Find where the given text appears and provide that cell's center as (X, Y) coordinate. 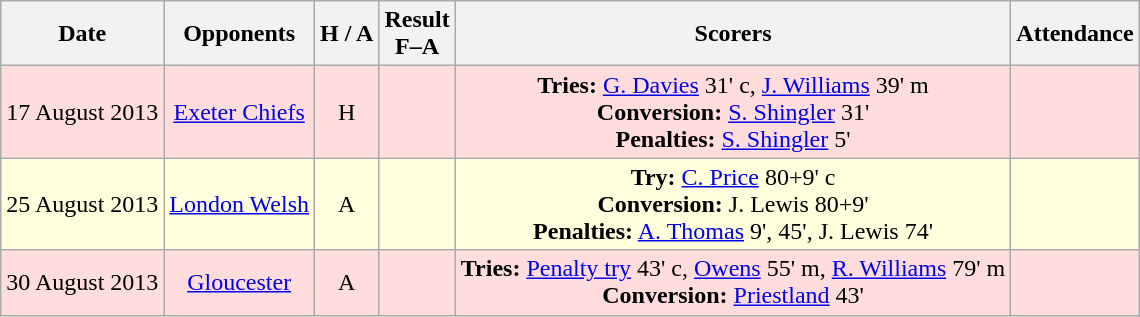
Attendance (1075, 34)
30 August 2013 (82, 282)
Exeter Chiefs (240, 112)
Tries: Penalty try 43' c, Owens 55' m, R. Williams 79' mConversion: Priestland 43' (732, 282)
Opponents (240, 34)
H / A (347, 34)
Tries: G. Davies 31' c, J. Williams 39' mConversion: S. Shingler 31'Penalties: S. Shingler 5' (732, 112)
17 August 2013 (82, 112)
London Welsh (240, 204)
Scorers (732, 34)
H (347, 112)
Date (82, 34)
ResultF–A (417, 34)
25 August 2013 (82, 204)
Try: C. Price 80+9' cConversion: J. Lewis 80+9'Penalties: A. Thomas 9', 45', J. Lewis 74' (732, 204)
Gloucester (240, 282)
